Provide the (x, y) coordinate of the cell's center where the given text is located.  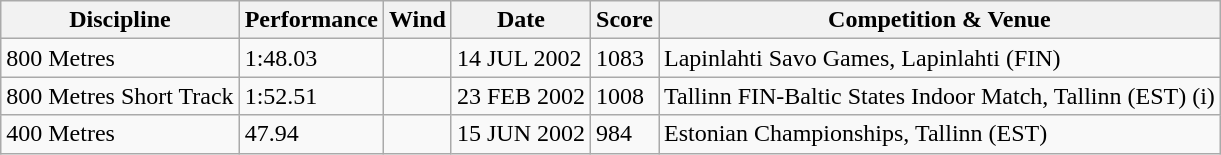
Lapinlahti Savo Games, Lapinlahti (FIN) (939, 58)
Competition & Venue (939, 20)
Tallinn FIN-Baltic States Indoor Match, Tallinn (EST) (i) (939, 96)
1083 (625, 58)
23 FEB 2002 (520, 96)
Score (625, 20)
14 JUL 2002 (520, 58)
1:52.51 (311, 96)
400 Metres (120, 134)
Date (520, 20)
800 Metres Short Track (120, 96)
1008 (625, 96)
Wind (417, 20)
Performance (311, 20)
Estonian Championships, Tallinn (EST) (939, 134)
1:48.03 (311, 58)
15 JUN 2002 (520, 134)
984 (625, 134)
800 Metres (120, 58)
47.94 (311, 134)
Discipline (120, 20)
